Output the (X, Y) coordinate of the center of the cell containing the given text.  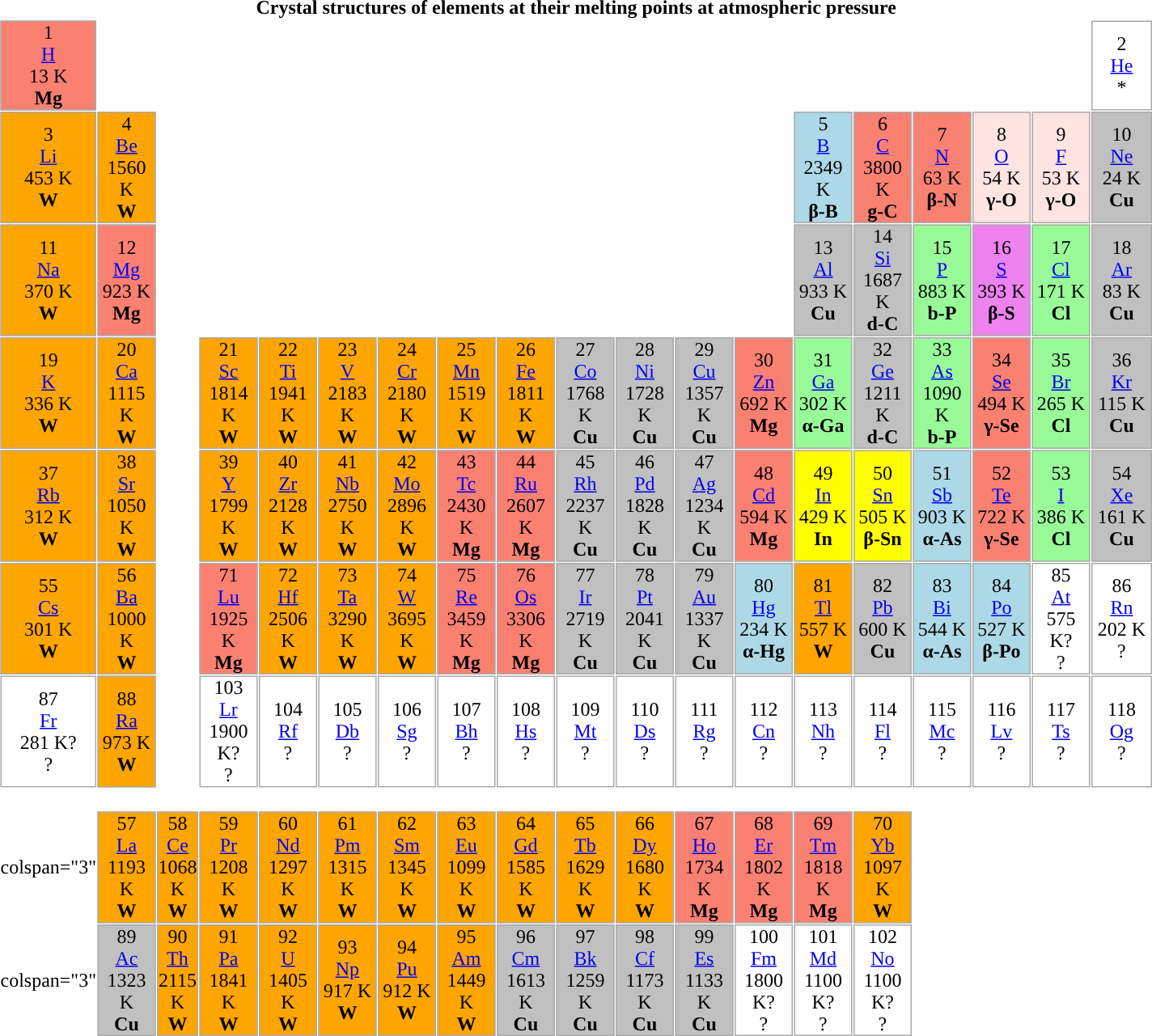
24Cr 2180 KW (407, 393)
81 Tl 557 KW (823, 619)
76 Os 3306 KMg (526, 619)
97Bk1259 KCu (585, 980)
99Es1133 KCu (704, 980)
33As 1090 Kb-P (942, 393)
23 V2183 KW (347, 393)
50 Sn 505 Kβ-Sn (883, 505)
72 Hf 2506 KW (288, 619)
80 Hg 234 Kα-Hg (764, 619)
13 Al 933 KCu (823, 281)
98Cf1173 KCu (645, 980)
49 In 429 KIn (823, 505)
55 Cs301 KW (48, 619)
117 Ts? (1061, 732)
73 Ta 3290 KW (347, 619)
66Dy1680 KW (645, 868)
59Pr1208 KW (228, 868)
111 Rg? (704, 732)
89Ac1323 KCu (126, 980)
86 Rn 202 K? (1121, 619)
91Pa1841 KW (228, 980)
26Fe 1811 KW (526, 393)
93Np917 KW (347, 980)
75 Re 3459 KMg (466, 619)
100Fm1800 K?? (764, 980)
85 At 575 K?? (1061, 619)
107 Bh? (466, 732)
30 Zn 692 KMg (764, 393)
39 Y 1799 KW (228, 505)
11 Na370 KW (48, 281)
2He* (1121, 66)
116 Lv? (1002, 732)
109 Mt? (585, 732)
10 Ne24 KCu (1121, 167)
106 Sg? (407, 732)
64Gd1585 KW (526, 868)
38 Sr 1050 KW (126, 505)
44 Ru 2607 KMg (526, 505)
101Md 1100 K?? (823, 980)
71Lu1925 KMg (228, 619)
29Cu 1357 KCu (704, 393)
60Nd 1297 KW (288, 868)
113 Nh? (823, 732)
87Fr281 K?? (48, 732)
18 Ar 83 KCu (1121, 281)
20 Ca 1115 KW (126, 393)
46 Pd 1828 KCu (645, 505)
54 Xe 161 KCu (1121, 505)
79 Au 1337 KCu (704, 619)
61Pm1315 KW (347, 868)
103Lr1900 K?? (228, 732)
14 Si 1687 Kd-C (883, 281)
95Am1449 KW (466, 980)
8 O 54 Kγ-O (1002, 167)
56 Ba1000 KW (126, 619)
69Tm1818 KMg (823, 868)
40Zr 2128 KW (288, 505)
118 Og? (1121, 732)
62Sm1345 KW (407, 868)
9 F53 Kγ-O (1061, 167)
105 Db? (347, 732)
48 Cd 594 KMg (764, 505)
16 S 393 Kβ-S (1002, 281)
96Cm1613 KCu (526, 980)
84 Po 527 Kβ-Po (1002, 619)
108 Hs? (526, 732)
110 Ds? (645, 732)
37 Rb 312 KW (48, 505)
15 P 883 Kb-P (942, 281)
12 Mg923 KMg (126, 281)
68Er1802 KMg (764, 868)
43 Tc 2430 KMg (466, 505)
31Ga 302 Kα-Ga (823, 393)
41Nb 2750 KW (347, 505)
25 Mn1519 KW (466, 393)
35Br 265 KCl (1061, 393)
104 Rf? (288, 732)
78 Pt 2041 KCu (645, 619)
57La1193 KW (126, 868)
82 Pb 600 KCu (883, 619)
3 Li453 KW (48, 167)
1H13 KMg (48, 66)
47 Ag 1234 KCu (704, 505)
22Ti 1941 KW (288, 393)
28 Ni 1728 KCu (645, 393)
83 Bi 544 Kα-As (942, 619)
77 Ir2719 KCu (585, 619)
65Tb1629 KW (585, 868)
5 B2349 Kβ-B (823, 167)
58Ce1068 KW (178, 868)
36 Kr 115 KCu (1121, 393)
63Eu1099 KW (466, 868)
52Te 722 Kγ-Se (1002, 505)
53I 386 KCl (1061, 505)
27 Co 1768 KCu (585, 393)
112 Cn? (764, 732)
102No 1100 K?? (883, 980)
4 Be1560 KW (126, 167)
45 Rh 2237 KCu (585, 505)
70Yb1097 KW (883, 868)
115 Mc? (942, 732)
51 Sb 903 Kα-As (942, 505)
34Se 494 Kγ-Se (1002, 393)
67Ho1734 KMg (704, 868)
90Th2115 KW (178, 980)
42 Mo 2896 KW (407, 505)
88 Ra973 KW (126, 732)
6 C3800 Kg-C (883, 167)
7 N63 Kβ-N (942, 167)
17 Cl 171 KCl (1061, 281)
92U1405 KW (288, 980)
19K336 KW (48, 393)
74 W 3695 KW (407, 619)
21Sc1814 KW (228, 393)
32 Ge 1211 Kd-C (883, 393)
114 Fl? (883, 732)
94Pu912 KW (407, 980)
